Locate the cell with the specified text and output its [X, Y] center coordinate. 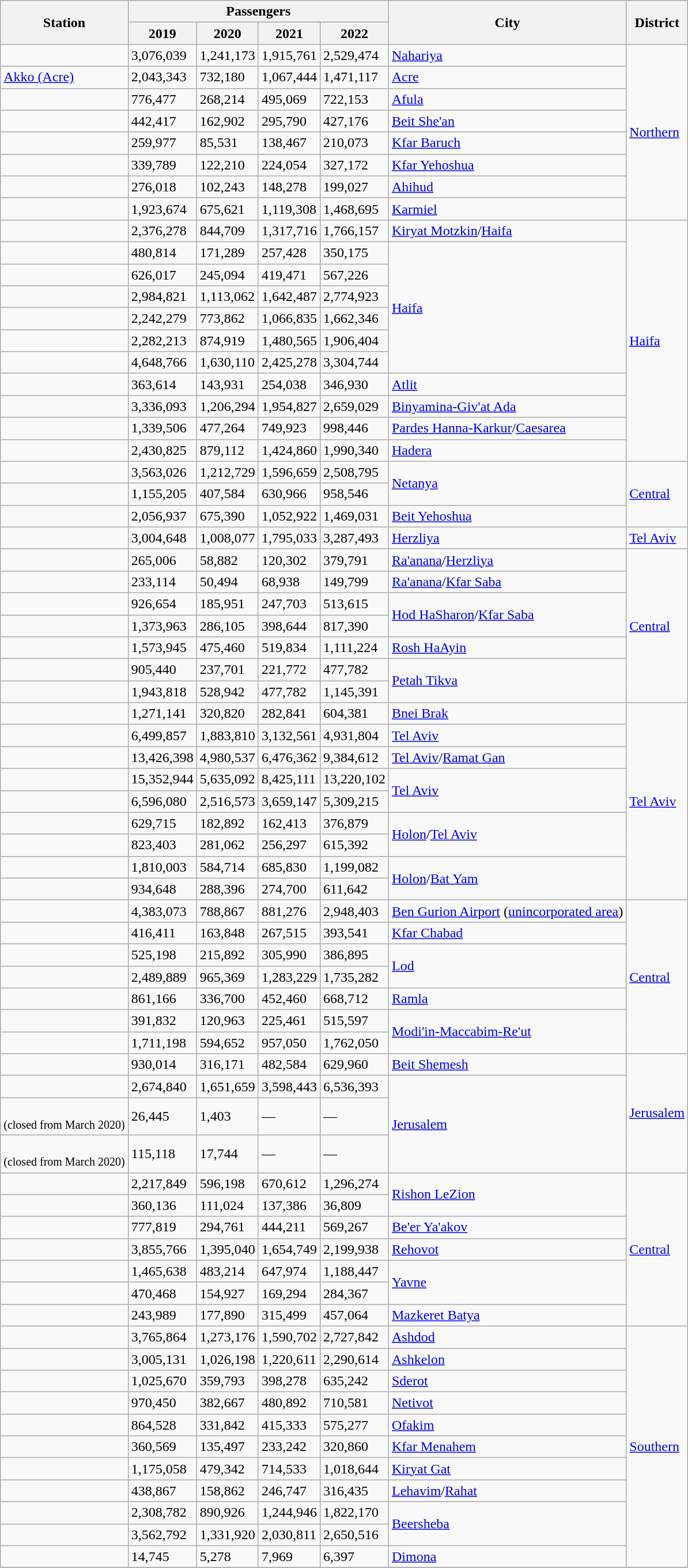
1,025,670 [162, 1381]
629,715 [162, 823]
477,264 [227, 428]
1,052,922 [289, 516]
1,596,659 [289, 472]
2,242,279 [162, 319]
1,642,487 [289, 297]
630,966 [289, 494]
247,703 [289, 604]
1,113,062 [227, 297]
162,413 [289, 823]
3,076,039 [162, 55]
3,563,026 [162, 472]
254,038 [289, 385]
2021 [289, 33]
149,799 [354, 582]
2,217,849 [162, 1183]
483,214 [227, 1271]
Southern [657, 1447]
970,450 [162, 1403]
Hadera [507, 450]
594,652 [227, 1043]
Petah Tikva [507, 681]
Afula [507, 99]
Beit Yehoshua [507, 516]
1,906,404 [354, 341]
Acre [507, 77]
569,267 [354, 1227]
398,278 [289, 1381]
360,569 [162, 1447]
68,938 [289, 582]
Netivot [507, 1403]
442,417 [162, 121]
Kiryat Gat [507, 1469]
475,460 [227, 648]
158,862 [227, 1491]
3,598,443 [289, 1087]
259,977 [162, 143]
1,915,761 [289, 55]
393,541 [354, 933]
Beit She'an [507, 121]
286,105 [227, 625]
8,425,111 [289, 779]
604,381 [354, 714]
1,469,031 [354, 516]
316,435 [354, 1491]
243,989 [162, 1315]
1,018,644 [354, 1469]
Kfar Chabad [507, 933]
Bnei Brak [507, 714]
Holon/Tel Aviv [507, 834]
823,403 [162, 845]
50,494 [227, 582]
Yavne [507, 1282]
874,919 [227, 341]
1,651,659 [227, 1087]
926,654 [162, 604]
714,533 [289, 1469]
102,243 [227, 187]
210,073 [354, 143]
1,480,565 [289, 341]
294,761 [227, 1227]
268,214 [227, 99]
2,308,782 [162, 1513]
162,902 [227, 121]
844,709 [227, 231]
1,943,818 [162, 692]
Passengers [258, 12]
1,424,860 [289, 450]
1,923,674 [162, 209]
596,198 [227, 1183]
4,648,766 [162, 363]
Northern [657, 132]
14,745 [162, 1556]
Karmiel [507, 209]
1,573,945 [162, 648]
1,465,638 [162, 1271]
281,062 [227, 845]
169,294 [289, 1293]
Binyamina-Giv'at Ada [507, 406]
Ramla [507, 999]
Atlit [507, 385]
685,830 [289, 867]
480,892 [289, 1403]
Kiryat Motzkin/Haifa [507, 231]
2019 [162, 33]
Akko (Acre) [65, 77]
6,536,393 [354, 1087]
444,211 [289, 1227]
1,990,340 [354, 450]
85,531 [227, 143]
267,515 [289, 933]
331,842 [227, 1425]
13,220,102 [354, 779]
2,529,474 [354, 55]
Nahariya [507, 55]
1,119,308 [289, 209]
6,476,362 [289, 757]
Netanya [507, 483]
958,546 [354, 494]
1,654,749 [289, 1249]
965,369 [227, 977]
138,467 [289, 143]
382,667 [227, 1403]
2,774,923 [354, 297]
135,497 [227, 1447]
398,644 [289, 625]
Modi'in-Maccabim-Re'ut [507, 1032]
1,026,198 [227, 1359]
2,425,278 [289, 363]
1,766,157 [354, 231]
1,244,946 [289, 1513]
1,241,173 [227, 55]
2,659,029 [354, 406]
Be'er Ya'akov [507, 1227]
879,112 [227, 450]
276,018 [162, 187]
1,590,702 [289, 1337]
182,892 [227, 823]
2,948,403 [354, 911]
Ofakim [507, 1425]
2022 [354, 33]
Ra'anana/Herzliya [507, 560]
282,841 [289, 714]
391,832 [162, 1021]
120,963 [227, 1021]
Lehavim/Rahat [507, 1491]
452,460 [289, 999]
629,960 [354, 1065]
379,791 [354, 560]
817,390 [354, 625]
2,282,213 [162, 341]
1,954,827 [289, 406]
1,296,274 [354, 1183]
26,445 [162, 1116]
710,581 [354, 1403]
3,005,131 [162, 1359]
233,114 [162, 582]
Kfar Menahem [507, 1447]
284,367 [354, 1293]
Herzliya [507, 538]
1,145,391 [354, 692]
36,809 [354, 1205]
Beersheba [507, 1524]
788,867 [227, 911]
Tel Aviv/Ramat Gan [507, 757]
6,596,080 [162, 801]
3,304,744 [354, 363]
320,860 [354, 1447]
998,446 [354, 428]
111,024 [227, 1205]
Rehovot [507, 1249]
363,614 [162, 385]
Dimona [507, 1556]
1,212,729 [227, 472]
2,056,937 [162, 516]
City [507, 22]
305,990 [289, 955]
1,111,224 [354, 648]
Ra'anana/Kfar Saba [507, 582]
224,054 [289, 165]
407,584 [227, 494]
15,352,944 [162, 779]
2,043,343 [162, 77]
Holon/Bat Yam [507, 878]
171,289 [227, 252]
9,384,612 [354, 757]
419,471 [289, 275]
525,198 [162, 955]
346,930 [354, 385]
635,242 [354, 1381]
237,701 [227, 670]
Rosh HaAyin [507, 648]
120,302 [289, 560]
316,171 [227, 1065]
1,206,294 [227, 406]
584,714 [227, 867]
350,175 [354, 252]
615,392 [354, 845]
4,383,073 [162, 911]
864,528 [162, 1425]
Pardes Hanna-Karkur/Caesarea [507, 428]
1,067,444 [289, 77]
5,309,215 [354, 801]
1,630,110 [227, 363]
647,974 [289, 1271]
482,584 [289, 1065]
320,820 [227, 714]
1,199,082 [354, 867]
495,069 [289, 99]
13,426,398 [162, 757]
386,895 [354, 955]
3,287,493 [354, 538]
199,027 [354, 187]
4,931,804 [354, 736]
567,226 [354, 275]
6,499,857 [162, 736]
675,390 [227, 516]
957,050 [289, 1043]
1,008,077 [227, 538]
376,879 [354, 823]
Ashdod [507, 1337]
470,468 [162, 1293]
934,648 [162, 889]
2,290,614 [354, 1359]
4,980,537 [227, 757]
1,155,205 [162, 494]
626,017 [162, 275]
2,984,821 [162, 297]
58,882 [227, 560]
3,336,093 [162, 406]
749,923 [289, 428]
513,615 [354, 604]
Station [65, 22]
1,317,716 [289, 231]
5,635,092 [227, 779]
District [657, 22]
246,747 [289, 1491]
519,834 [289, 648]
154,927 [227, 1293]
2,674,840 [162, 1087]
2,199,938 [354, 1249]
890,926 [227, 1513]
115,118 [162, 1154]
1,188,447 [354, 1271]
256,297 [289, 845]
1,810,003 [162, 867]
776,477 [162, 99]
2,489,889 [162, 977]
1,471,117 [354, 77]
3,765,864 [162, 1337]
Hod HaSharon/Kfar Saba [507, 615]
3,562,792 [162, 1535]
2,650,516 [354, 1535]
17,744 [227, 1154]
Ahihud [507, 187]
2,508,795 [354, 472]
1,273,176 [227, 1337]
225,461 [289, 1021]
336,700 [227, 999]
1,883,810 [227, 736]
1,283,229 [289, 977]
148,278 [289, 187]
327,172 [354, 165]
1,403 [227, 1116]
245,094 [227, 275]
2,430,825 [162, 450]
Kfar Yehoshua [507, 165]
3,004,648 [162, 538]
2,727,842 [354, 1337]
1,822,170 [354, 1513]
732,180 [227, 77]
1,795,033 [289, 538]
668,712 [354, 999]
415,333 [289, 1425]
185,951 [227, 604]
2,376,278 [162, 231]
221,772 [289, 670]
1,271,141 [162, 714]
143,931 [227, 385]
Mazkeret Batya [507, 1315]
Kfar Baruch [507, 143]
528,942 [227, 692]
773,862 [227, 319]
1,066,835 [289, 319]
265,006 [162, 560]
2,030,811 [289, 1535]
Ashkelon [507, 1359]
457,064 [354, 1315]
1,395,040 [227, 1249]
7,969 [289, 1556]
5,278 [227, 1556]
215,892 [227, 955]
575,277 [354, 1425]
1,468,695 [354, 209]
1,735,282 [354, 977]
1,220,611 [289, 1359]
295,790 [289, 121]
722,153 [354, 99]
1,331,920 [227, 1535]
360,136 [162, 1205]
Ben Gurion Airport (unincorporated area) [507, 911]
315,499 [289, 1315]
611,642 [354, 889]
675,621 [227, 209]
670,612 [289, 1183]
359,793 [227, 1381]
1,711,198 [162, 1043]
1,175,058 [162, 1469]
2020 [227, 33]
122,210 [227, 165]
905,440 [162, 670]
3,132,561 [289, 736]
177,890 [227, 1315]
2,516,573 [227, 801]
416,411 [162, 933]
515,597 [354, 1021]
479,342 [227, 1469]
1,762,050 [354, 1043]
881,276 [289, 911]
233,242 [289, 1447]
1,373,963 [162, 625]
Lod [507, 966]
861,166 [162, 999]
137,386 [289, 1205]
Sderot [507, 1381]
288,396 [227, 889]
427,176 [354, 121]
257,428 [289, 252]
1,339,506 [162, 428]
1,662,346 [354, 319]
3,855,766 [162, 1249]
777,819 [162, 1227]
480,814 [162, 252]
Beit Shemesh [507, 1065]
Rishon LeZion [507, 1194]
6,397 [354, 1556]
930,014 [162, 1065]
3,659,147 [289, 801]
438,867 [162, 1491]
274,700 [289, 889]
163,848 [227, 933]
339,789 [162, 165]
